Return [x, y] of the center of cell containing provided text 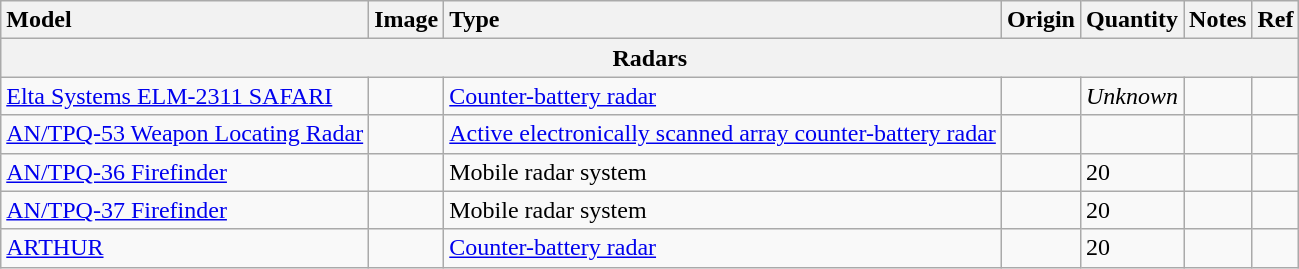
Model [185, 20]
AN/TPQ-53 Weapon Locating Radar [185, 134]
Ref [1276, 20]
Notes [1218, 20]
Unknown [1132, 96]
Radars [650, 58]
Origin [1040, 20]
Type [723, 20]
Active electronically scanned array counter-battery radar [723, 134]
Image [406, 20]
Quantity [1132, 20]
AN/TPQ-36 Firefinder [185, 172]
ARTHUR [185, 248]
Elta Systems ELM-2311 SAFARI [185, 96]
AN/TPQ-37 Firefinder [185, 210]
